Provide the [x, y] coordinate of the cell's center where the given text is located.  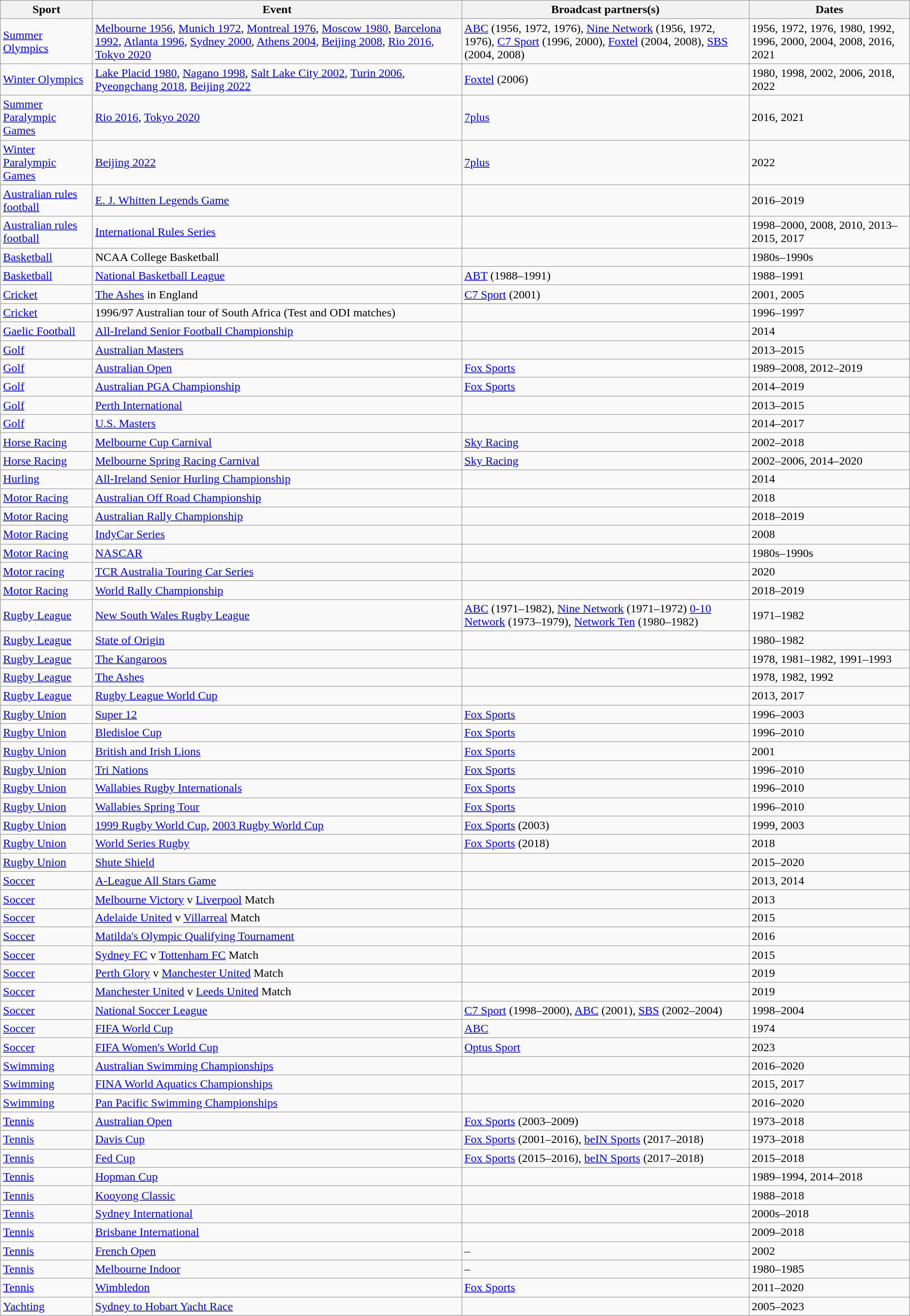
Motor racing [47, 571]
New South Wales Rugby League [277, 615]
Manchester United v Leeds United Match [277, 992]
Beijing 2022 [277, 162]
E. J. Whitten Legends Game [277, 200]
State of Origin [277, 640]
2001 [829, 751]
British and Irish Lions [277, 751]
Summer Olympics [47, 41]
Hurling [47, 479]
Adelaide United v Villarreal Match [277, 918]
2008 [829, 535]
Yachting [47, 1306]
Foxtel (2006) [606, 80]
FIFA World Cup [277, 1029]
1999, 2003 [829, 825]
Tri Nations [277, 770]
Winter Paralympic Games [47, 162]
1989–2008, 2012–2019 [829, 368]
All-Ireland Senior Football Championship [277, 331]
Bledisloe Cup [277, 733]
Wimbledon [277, 1288]
Broadcast partners(s) [606, 10]
Wallabies Rugby Internationals [277, 788]
Event [277, 10]
International Rules Series [277, 232]
Australian PGA Championship [277, 387]
Fed Cup [277, 1158]
Matilda's Olympic Qualifying Tournament [277, 936]
A-League All Stars Game [277, 881]
Melbourne Cup Carnival [277, 442]
2020 [829, 571]
FINA World Aquatics Championships [277, 1084]
IndyCar Series [277, 535]
The Kangaroos [277, 658]
2014–2019 [829, 387]
Hopman Cup [277, 1177]
Perth Glory v Manchester United Match [277, 973]
Perth International [277, 405]
1971–1982 [829, 615]
2014–2017 [829, 424]
NCAA College Basketball [277, 257]
2000s–2018 [829, 1213]
National Basketball League [277, 276]
2016, 2021 [829, 118]
Fox Sports (2015–2016), beIN Sports (2017–2018) [606, 1158]
2016 [829, 936]
1998–2004 [829, 1010]
2015, 2017 [829, 1084]
Rio 2016, Tokyo 2020 [277, 118]
All-Ireland Senior Hurling Championship [277, 479]
C7 Sport (2001) [606, 294]
1996–1997 [829, 312]
1978, 1982, 1992 [829, 677]
2011–2020 [829, 1288]
2013, 2014 [829, 881]
1999 Rugby World Cup, 2003 Rugby World Cup [277, 825]
World Rally Championship [277, 590]
1989–1994, 2014–2018 [829, 1177]
2001, 2005 [829, 294]
World Series Rugby [277, 844]
Australian Masters [277, 349]
2013, 2017 [829, 696]
Dates [829, 10]
2022 [829, 162]
1988–2018 [829, 1195]
Davis Cup [277, 1140]
ABT (1988–1991) [606, 276]
Fox Sports (2018) [606, 844]
TCR Australia Touring Car Series [277, 571]
Sydney International [277, 1213]
Melbourne Spring Racing Carnival [277, 461]
2013 [829, 899]
2002 [829, 1250]
2015–2020 [829, 862]
Gaelic Football [47, 331]
The Ashes in England [277, 294]
ABC (1956, 1972, 1976), Nine Network (1956, 1972, 1976), C7 Sport (1996, 2000), Foxtel (2004, 2008), SBS (2004, 2008) [606, 41]
Fox Sports (2001–2016), beIN Sports (2017–2018) [606, 1140]
2015–2018 [829, 1158]
Super 12 [277, 714]
Australian Rally Championship [277, 516]
Optus Sport [606, 1047]
Shute Shield [277, 862]
1988–1991 [829, 276]
1996/97 Australian tour of South Africa (Test and ODI matches) [277, 312]
1956, 1972, 1976, 1980, 1992, 1996, 2000, 2004, 2008, 2016, 2021 [829, 41]
Sydney FC v Tottenham FC Match [277, 955]
1998–2000, 2008, 2010, 2013–2015, 2017 [829, 232]
1980–1985 [829, 1269]
Fox Sports (2003–2009) [606, 1121]
ABC (1971–1982), Nine Network (1971–1972) 0-10 Network (1973–1979), Network Ten (1980–1982) [606, 615]
French Open [277, 1250]
2016–2019 [829, 200]
2009–2018 [829, 1232]
National Soccer League [277, 1010]
U.S. Masters [277, 424]
Sport [47, 10]
FIFA Women's World Cup [277, 1047]
Fox Sports (2003) [606, 825]
Australian Off Road Championship [277, 498]
C7 Sport (1998–2000), ABC (2001), SBS (2002–2004) [606, 1010]
Winter Olympics [47, 80]
2005–2023 [829, 1306]
Summer Paralympic Games [47, 118]
ABC [606, 1029]
Sydney to Hobart Yacht Race [277, 1306]
Lake Placid 1980, Nagano 1998, Salt Lake City 2002, Turin 2006, Pyeongchang 2018, Beijing 2022 [277, 80]
Rugby League World Cup [277, 696]
2002–2018 [829, 442]
1980–1982 [829, 640]
Brisbane International [277, 1232]
Kooyong Classic [277, 1195]
Australian Swimming Championships [277, 1066]
1996–2003 [829, 714]
1978, 1981–1982, 1991–1993 [829, 658]
NASCAR [277, 553]
2023 [829, 1047]
2002–2006, 2014–2020 [829, 461]
Melbourne Victory v Liverpool Match [277, 899]
Melbourne 1956, Munich 1972, Montreal 1976, Moscow 1980, Barcelona 1992, Atlanta 1996, Sydney 2000, Athens 2004, Beijing 2008, Rio 2016, Tokyo 2020 [277, 41]
1974 [829, 1029]
The Ashes [277, 677]
1980, 1998, 2002, 2006, 2018, 2022 [829, 80]
Wallabies Spring Tour [277, 807]
Melbourne Indoor [277, 1269]
Pan Pacific Swimming Championships [277, 1103]
